Scan for the cell matching the given text and deliver its (X, Y) coordinate at center. 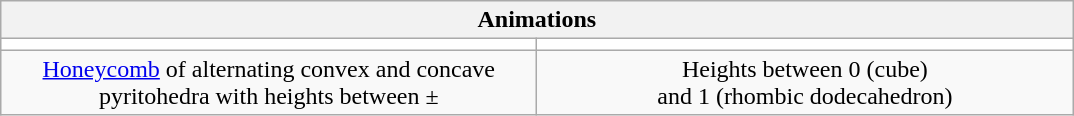
Animations (537, 20)
Honeycomb of alternating convex and concave pyritohedra with heights between ± (269, 82)
Heights between 0 (cube)and 1 (rhombic dodecahedron) (805, 82)
